Return [X, Y] of the center of cell containing provided text 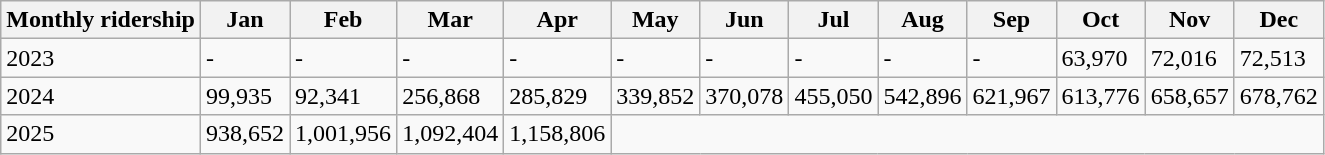
92,341 [344, 96]
678,762 [1278, 96]
1,001,956 [344, 134]
455,050 [834, 96]
Apr [558, 20]
99,935 [246, 96]
1,158,806 [558, 134]
256,868 [450, 96]
Oct [1100, 20]
2023 [101, 58]
613,776 [1100, 96]
Jul [834, 20]
Nov [1190, 20]
339,852 [656, 96]
285,829 [558, 96]
370,078 [744, 96]
Jun [744, 20]
938,652 [246, 134]
72,513 [1278, 58]
Sep [1012, 20]
621,967 [1012, 96]
542,896 [922, 96]
Mar [450, 20]
Dec [1278, 20]
63,970 [1100, 58]
658,657 [1190, 96]
Feb [344, 20]
1,092,404 [450, 134]
2024 [101, 96]
Jan [246, 20]
2025 [101, 134]
Aug [922, 20]
72,016 [1190, 58]
May [656, 20]
Monthly ridership [101, 20]
